Locate the cell with the specified text and output its (x, y) center coordinate. 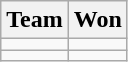
Team (35, 20)
Won (98, 20)
